Identify which cell holds the provided text, then report its [x, y] central coordinate. 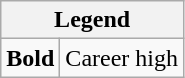
Bold [30, 58]
Legend [92, 20]
Career high [122, 58]
